Detect which cell encompasses the target text, then output its [X, Y] center coordinate. 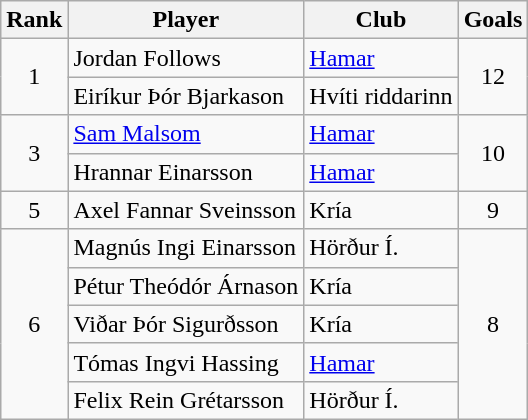
Club [381, 20]
6 [34, 324]
Eiríkur Þór Bjarkason [186, 96]
3 [34, 153]
Hvíti riddarinn [381, 96]
12 [493, 77]
Tómas Ingvi Hassing [186, 362]
Rank [34, 20]
Felix Rein Grétarsson [186, 400]
Magnús Ingi Einarsson [186, 248]
Viðar Þór Sigurðsson [186, 324]
Axel Fannar Sveinsson [186, 210]
Hrannar Einarsson [186, 172]
10 [493, 153]
Goals [493, 20]
Player [186, 20]
1 [34, 77]
Sam Malsom [186, 134]
9 [493, 210]
Jordan Follows [186, 58]
8 [493, 324]
5 [34, 210]
Pétur Theódór Árnason [186, 286]
